Provide the [X, Y] coordinate of the cell's center where the given text is located.  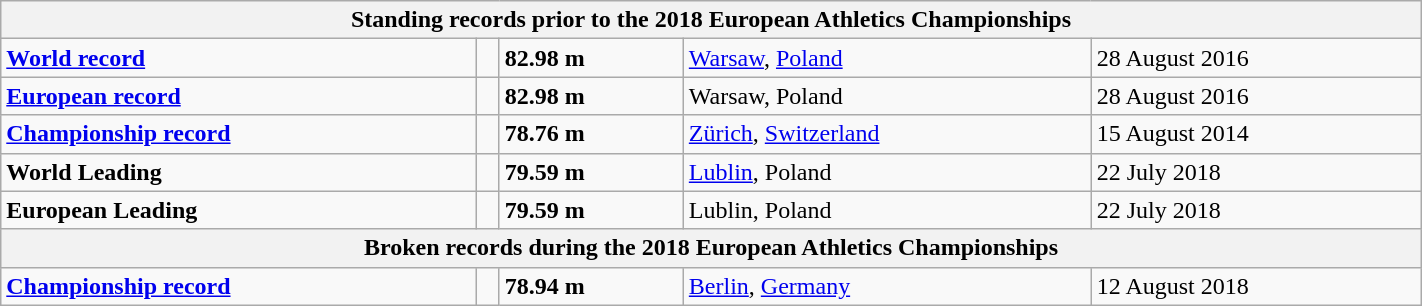
15 August 2014 [1256, 134]
78.94 m [591, 286]
Zürich, Switzerland [887, 134]
Berlin, Germany [887, 286]
78.76 m [591, 134]
Standing records prior to the 2018 European Athletics Championships [711, 20]
European record [239, 96]
European Leading [239, 210]
World Leading [239, 172]
World record [239, 58]
12 August 2018 [1256, 286]
Broken records during the 2018 European Athletics Championships [711, 248]
